Provide the [X, Y] coordinate of the cell's center where the given text is located.  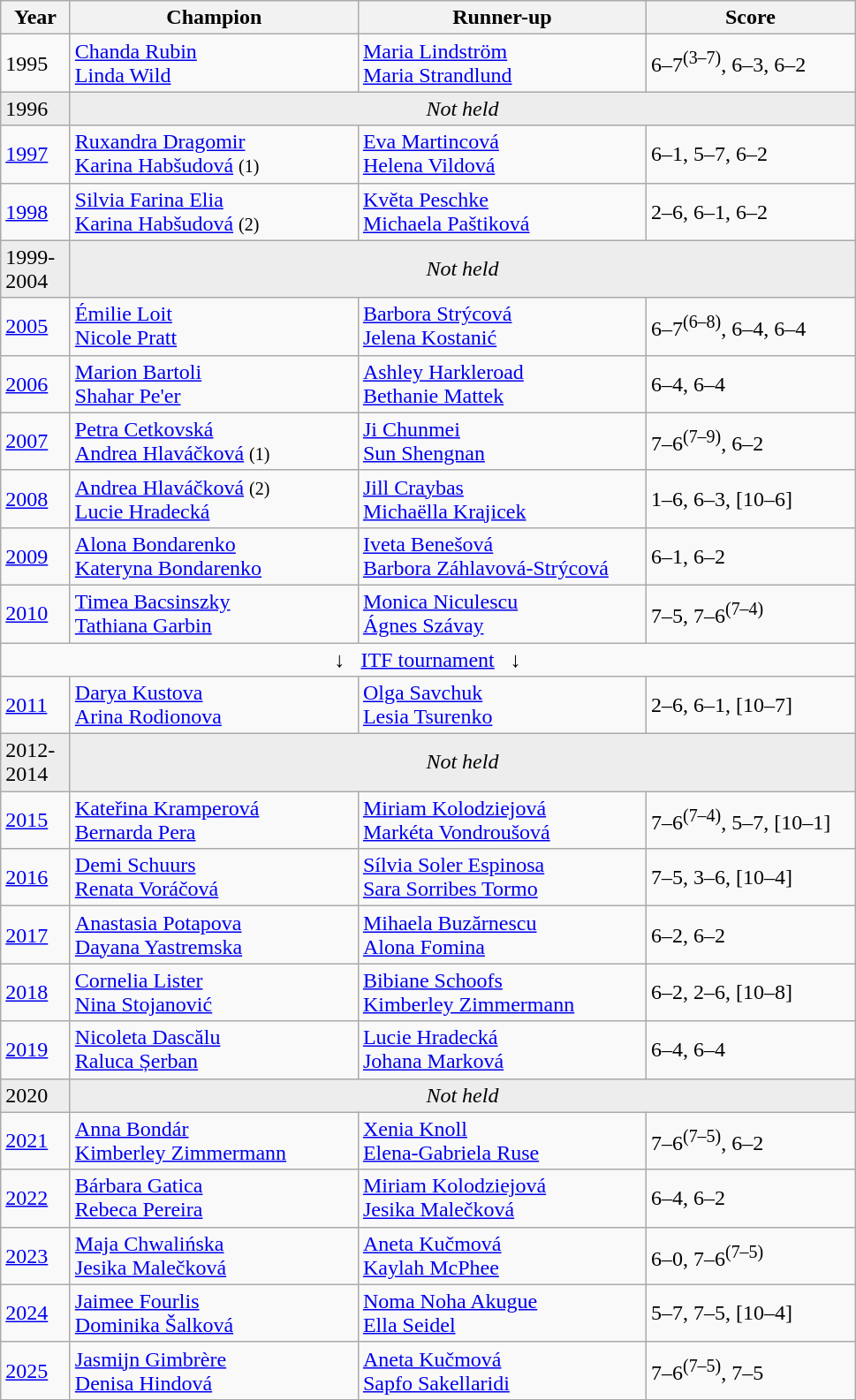
Miriam Kolodziejová Markéta Vondroušová [502, 820]
Timea Bacsinszky Tathiana Garbin [214, 613]
2009 [35, 556]
5–7, 7–5, [10–4] [750, 1313]
6–7(3–7), 6–3, 6–2 [750, 64]
Bibiane Schoofs Kimberley Zimmermann [502, 993]
2016 [35, 878]
2019 [35, 1049]
Ruxandra Dragomir Karina Habšudová (1) [214, 154]
2011 [35, 705]
Andrea Hlaváčková (2) Lucie Hradecká [214, 498]
2023 [35, 1256]
Ji Chunmei Sun Shengnan [502, 442]
7–6(7–5), 7–5 [750, 1371]
Cornelia Lister Nina Stojanović [214, 993]
2008 [35, 498]
Demi Schuurs Renata Voráčová [214, 878]
Olga Savchuk Lesia Tsurenko [502, 705]
Miriam Kolodziejová Jesika Malečková [502, 1198]
6–7(6–8), 6–4, 6–4 [750, 327]
Silvia Farina Elia Karina Habšudová (2) [214, 212]
6–1, 6–2 [750, 556]
2015 [35, 820]
2010 [35, 613]
Barbora Strýcová Jelena Kostanić [502, 327]
Monica Niculescu Ágnes Szávay [502, 613]
1999- 2004 [35, 269]
1996 [35, 109]
Aneta Kučmová Kaylah McPhee [502, 1256]
Aneta Kučmová Sapfo Sakellaridi [502, 1371]
1995 [35, 64]
Alona Bondarenko Kateryna Bondarenko [214, 556]
2025 [35, 1371]
Xenia Knoll Elena-Gabriela Ruse [502, 1141]
Champion [214, 18]
Anna Bondár Kimberley Zimmermann [214, 1141]
2012- 2014 [35, 763]
↓ ITF tournament ↓ [428, 660]
Bárbara Gatica Rebeca Pereira [214, 1198]
Sílvia Soler Espinosa Sara Sorribes Tormo [502, 878]
Jasmijn Gimbrère Denisa Hindová [214, 1371]
2024 [35, 1313]
Ashley Harkleroad Bethanie Mattek [502, 383]
Chanda Rubin Linda Wild [214, 64]
7–6(7–9), 6–2 [750, 442]
2005 [35, 327]
Noma Noha Akugue Ella Seidel [502, 1313]
7–6(7–4), 5–7, [10–1] [750, 820]
Maria Lindström Maria Strandlund [502, 64]
1997 [35, 154]
2022 [35, 1198]
7–6(7–5), 6–2 [750, 1141]
Anastasia Potapova Dayana Yastremska [214, 935]
Darya Kustova Arina Rodionova [214, 705]
2–6, 6–1, 6–2 [750, 212]
6–1, 5–7, 6–2 [750, 154]
2006 [35, 383]
6–2, 2–6, [10–8] [750, 993]
1998 [35, 212]
2007 [35, 442]
6–4, 6–2 [750, 1198]
Petra Cetkovská Andrea Hlaváčková (1) [214, 442]
Score [750, 18]
6–2, 6–2 [750, 935]
Mihaela Buzărnescu Alona Fomina [502, 935]
Maja Chwalińska Jesika Malečková [214, 1256]
Lucie Hradecká Johana Marková [502, 1049]
Jill Craybas Michaëlla Krajicek [502, 498]
2020 [35, 1095]
Marion Bartoli Shahar Pe'er [214, 383]
Jaimee Fourlis Dominika Šalková [214, 1313]
Květa Peschke Michaela Paštiková [502, 212]
1–6, 6–3, [10–6] [750, 498]
Émilie Loit Nicole Pratt [214, 327]
2018 [35, 993]
Kateřina Kramperová Bernarda Pera [214, 820]
Eva Martincová Helena Vildová [502, 154]
Year [35, 18]
7–5, 7–6(7–4) [750, 613]
6–0, 7–6(7–5) [750, 1256]
Runner-up [502, 18]
2017 [35, 935]
Iveta Benešová Barbora Záhlavová-Strýcová [502, 556]
Nicoleta Dascălu Raluca Șerban [214, 1049]
2–6, 6–1, [10–7] [750, 705]
2021 [35, 1141]
7–5, 3–6, [10–4] [750, 878]
